Output the (x, y) coordinate of the center of the cell containing the given text.  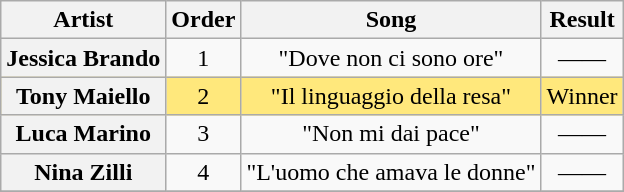
"Dove non ci sono ore" (391, 58)
Luca Marino (84, 134)
2 (204, 96)
"Non mi dai pace" (391, 134)
Tony Maiello (84, 96)
Result (582, 20)
Artist (84, 20)
1 (204, 58)
3 (204, 134)
Order (204, 20)
4 (204, 172)
Song (391, 20)
Nina Zilli (84, 172)
Winner (582, 96)
"L'uomo che amava le donne" (391, 172)
Jessica Brando (84, 58)
"Il linguaggio della resa" (391, 96)
